Identify which cell holds the provided text, then report its (x, y) central coordinate. 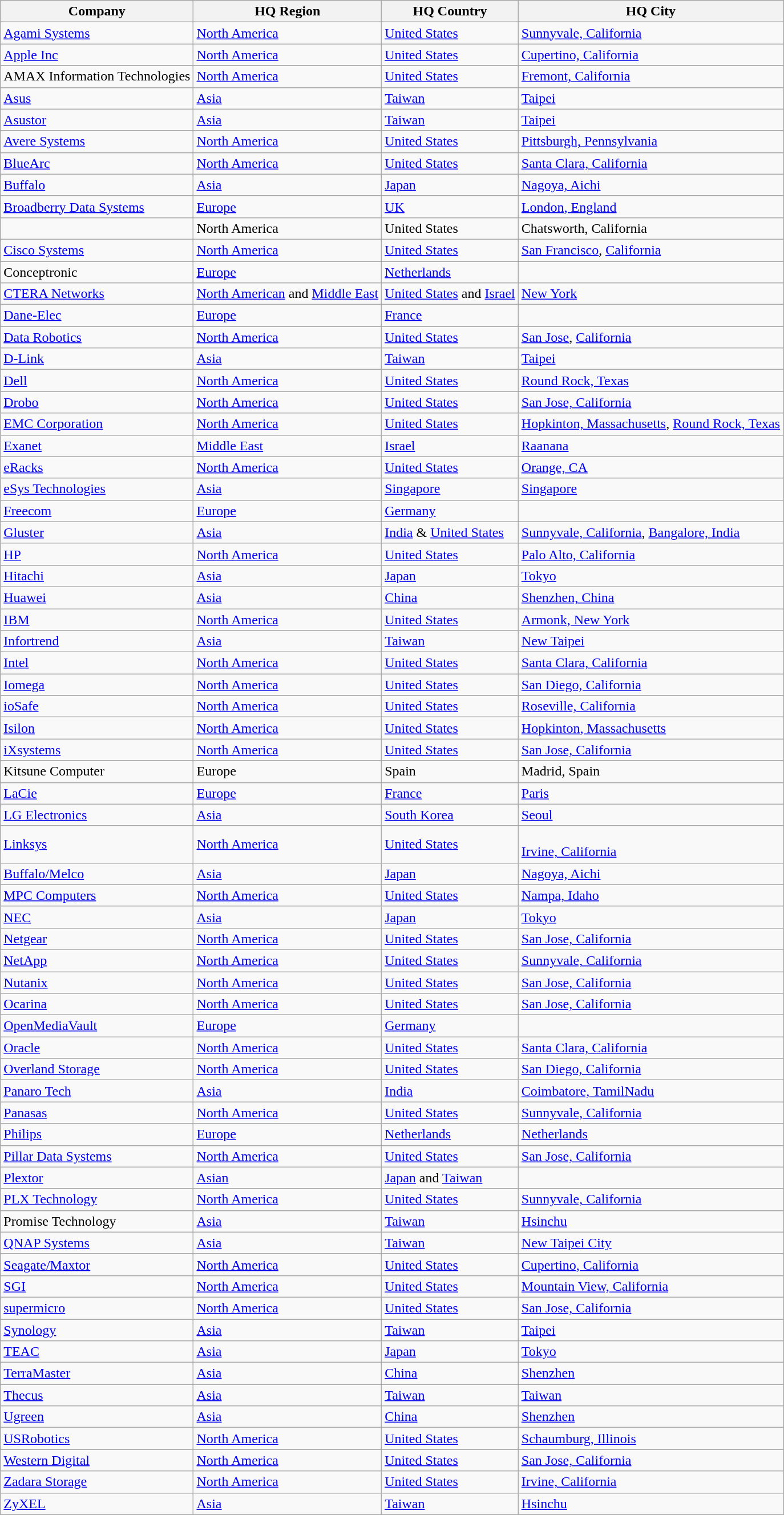
iXsystems (97, 750)
Paris (650, 793)
QNAP Systems (97, 1243)
Asustor (97, 120)
USRobotics (97, 1439)
Orange, CA (650, 467)
Fremont, California (650, 76)
Iomega (97, 685)
Coimbatore, TamilNadu (650, 1091)
Gluster (97, 532)
eRacks (97, 467)
NetApp (97, 960)
Ugreen (97, 1417)
Linksys (97, 845)
Israel (450, 446)
AMAX Information Technologies (97, 76)
Thecus (97, 1395)
North American and Middle East (288, 294)
IBM (97, 619)
D-Link (97, 359)
HQ Country (450, 11)
Infortrend (97, 641)
Panasas (97, 1113)
Seoul (650, 815)
London, England (650, 207)
San Francisco, California (650, 250)
Kitsune Computer (97, 771)
Schaumburg, Illinois (650, 1439)
Exanet (97, 446)
Data Robotics (97, 337)
Sunnyvale, California, Bangalore, India (650, 532)
New York (650, 294)
South Korea (450, 815)
Western Digital (97, 1460)
Huawei (97, 597)
Hopkinton, Massachusetts, Round Rock, Texas (650, 424)
HP (97, 554)
Mountain View, California (650, 1286)
Overland Storage (97, 1069)
Hitachi (97, 576)
Ocarina (97, 1004)
Apple Inc (97, 55)
Seagate/Maxtor (97, 1264)
New Taipei City (650, 1243)
Asian (288, 1178)
Dell (97, 381)
NEC (97, 917)
Broadberry Data Systems (97, 207)
Freecom (97, 511)
Conceptronic (97, 272)
LaCie (97, 793)
Round Rock, Texas (650, 381)
PLX Technology (97, 1199)
ZyXEL (97, 1504)
BlueArc (97, 163)
Buffalo (97, 185)
Palo Alto, California (650, 554)
New Taipei (650, 641)
Avere Systems (97, 142)
Dane-Elec (97, 316)
OpenMediaVault (97, 1026)
Zadara Storage (97, 1482)
supermicro (97, 1308)
Armonk, New York (650, 619)
MPC Computers (97, 895)
United States and Israel (450, 294)
Philips (97, 1134)
Nutanix (97, 982)
Synology (97, 1330)
Company (97, 11)
EMC Corporation (97, 424)
ioSafe (97, 706)
Panaro Tech (97, 1091)
Roseville, California (650, 706)
Shenzhen, China (650, 597)
Nampa, Idaho (650, 895)
TEAC (97, 1352)
Middle East (288, 446)
Netgear (97, 939)
Buffalo/Melco (97, 874)
CTERA Networks (97, 294)
Oracle (97, 1048)
LG Electronics (97, 815)
India (450, 1091)
Isilon (97, 728)
HQ Region (288, 11)
SGI (97, 1286)
Promise Technology (97, 1221)
Japan and Taiwan (450, 1178)
Cisco Systems (97, 250)
Intel (97, 663)
Spain (450, 771)
Chatsworth, California (650, 228)
Agami Systems (97, 33)
TerraMaster (97, 1373)
eSys Technologies (97, 489)
HQ City (650, 11)
Madrid, Spain (650, 771)
UK (450, 207)
Pillar Data Systems (97, 1156)
Pittsburgh, Pennsylvania (650, 142)
Raanana (650, 446)
Drobo (97, 402)
Asus (97, 98)
Plextor (97, 1178)
Hopkinton, Massachusetts (650, 728)
India & United States (450, 532)
